Find where the given text appears and provide that cell's center as [x, y] coordinate. 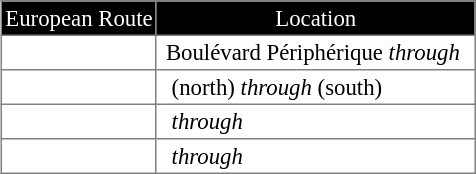
(north) through (south) [316, 87]
Location [316, 18]
Boulévard Périphérique through [316, 52]
European Route [80, 18]
